For the text-containing cell, return its midpoint in [X, Y] coordinate format. 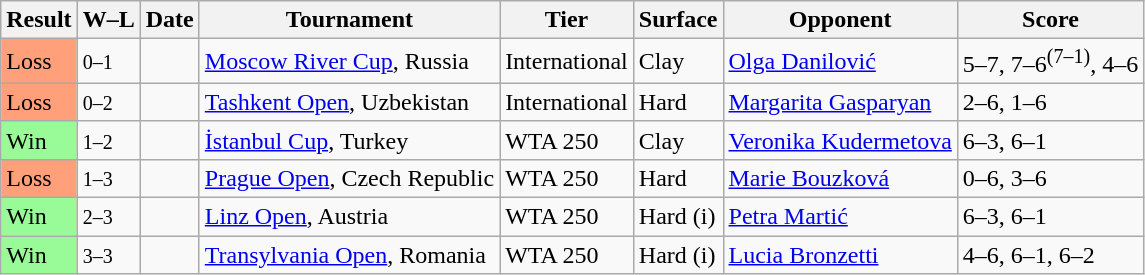
Margarita Gasparyan [840, 102]
4–6, 6–1, 6–2 [1050, 255]
Linz Open, Austria [349, 217]
0–2 [108, 102]
Tier [567, 20]
Veronika Kudermetova [840, 140]
0–1 [108, 62]
Date [170, 20]
3–3 [108, 255]
0–6, 3–6 [1050, 178]
Tournament [349, 20]
Prague Open, Czech Republic [349, 178]
Score [1050, 20]
5–7, 7–6(7–1), 4–6 [1050, 62]
Opponent [840, 20]
Olga Danilović [840, 62]
İstanbul Cup, Turkey [349, 140]
Moscow River Cup, Russia [349, 62]
Tashkent Open, Uzbekistan [349, 102]
W–L [108, 20]
Lucia Bronzetti [840, 255]
Petra Martić [840, 217]
Surface [678, 20]
Transylvania Open, Romania [349, 255]
Result [39, 20]
1–3 [108, 178]
1–2 [108, 140]
2–6, 1–6 [1050, 102]
Marie Bouzková [840, 178]
2–3 [108, 217]
